Output the [x, y] coordinate of the center of the cell containing the given text.  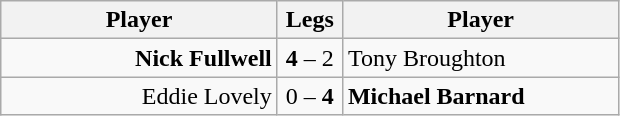
0 – 4 [310, 96]
Michael Barnard [480, 96]
Eddie Lovely [140, 96]
Nick Fullwell [140, 58]
4 – 2 [310, 58]
Tony Broughton [480, 58]
Legs [310, 20]
